Return [x, y] of the center of cell containing provided text 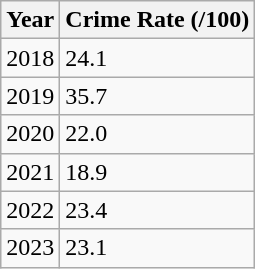
Year [30, 20]
Crime Rate (/100) [158, 20]
2019 [30, 96]
2022 [30, 210]
18.9 [158, 172]
2020 [30, 134]
22.0 [158, 134]
24.1 [158, 58]
35.7 [158, 96]
23.1 [158, 248]
2023 [30, 248]
2021 [30, 172]
2018 [30, 58]
23.4 [158, 210]
